Extract the [x, y] coordinate from the center of the cell holding the provided text.  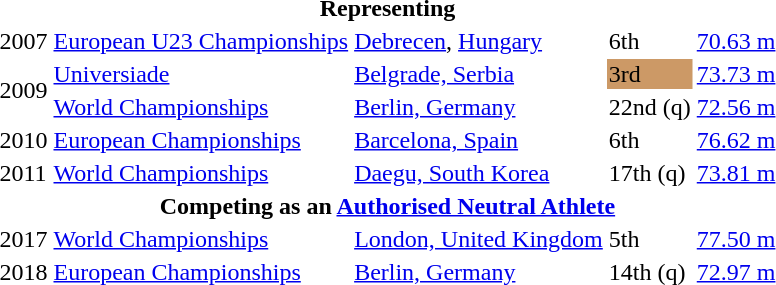
5th [650, 239]
Universiade [201, 74]
17th (q) [650, 173]
Barcelona, Spain [479, 140]
London, United Kingdom [479, 239]
22nd (q) [650, 107]
Belgrade, Serbia [479, 74]
European Championships [201, 140]
3rd [650, 74]
Debrecen, Hungary [479, 41]
Daegu, South Korea [479, 173]
European U23 Championships [201, 41]
Berlin, Germany [479, 107]
